Identify which cell holds the provided text, then report its (x, y) central coordinate. 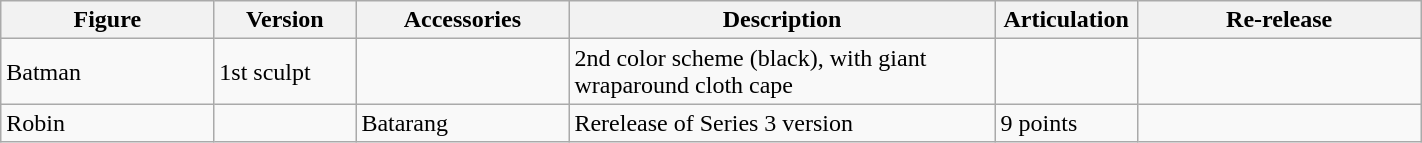
Re-release (1279, 20)
1st sculpt (285, 72)
Version (285, 20)
2nd color scheme (black), with giant wraparound cloth cape (782, 72)
Accessories (462, 20)
Batarang (462, 123)
Batman (108, 72)
Robin (108, 123)
Rerelease of Series 3 version (782, 123)
Figure (108, 20)
Articulation (1066, 20)
Description (782, 20)
9 points (1066, 123)
